Extract the [x, y] coordinate from the center of the cell holding the provided text.  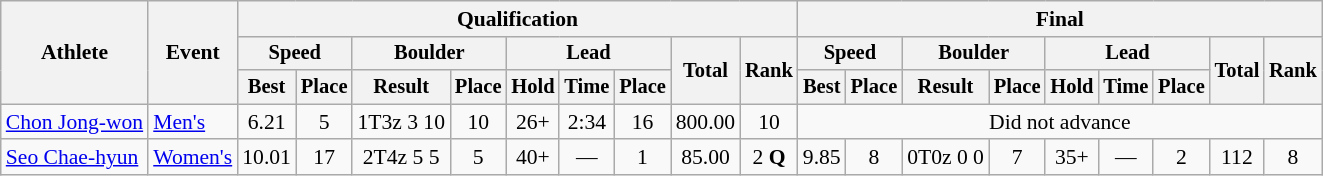
Chon Jong-won [74, 122]
800.00 [706, 122]
2:34 [586, 122]
10.01 [266, 158]
1T3z 3 10 [401, 122]
2 [1181, 158]
17 [324, 158]
2T4z 5 5 [401, 158]
Did not advance [1060, 122]
Men's [192, 122]
26+ [532, 122]
85.00 [706, 158]
16 [642, 122]
7 [1017, 158]
112 [1238, 158]
Final [1060, 19]
1 [642, 158]
Seo Chae-hyun [74, 158]
40+ [532, 158]
2 Q [769, 158]
0T0z 0 0 [946, 158]
9.85 [822, 158]
Athlete [74, 52]
Qualification [518, 19]
Event [192, 52]
35+ [1072, 158]
6.21 [266, 122]
Women's [192, 158]
